Determine the (x, y) coordinate at the center of the cell enclosing the given text.  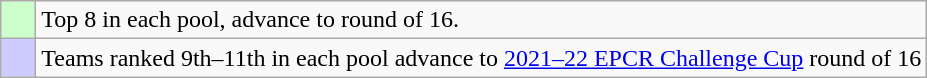
Teams ranked 9th–11th in each pool advance to 2021–22 EPCR Challenge Cup round of 16 (482, 58)
Top 8 in each pool, advance to round of 16. (482, 20)
